Identify which cell holds the provided text, then report its [X, Y] central coordinate. 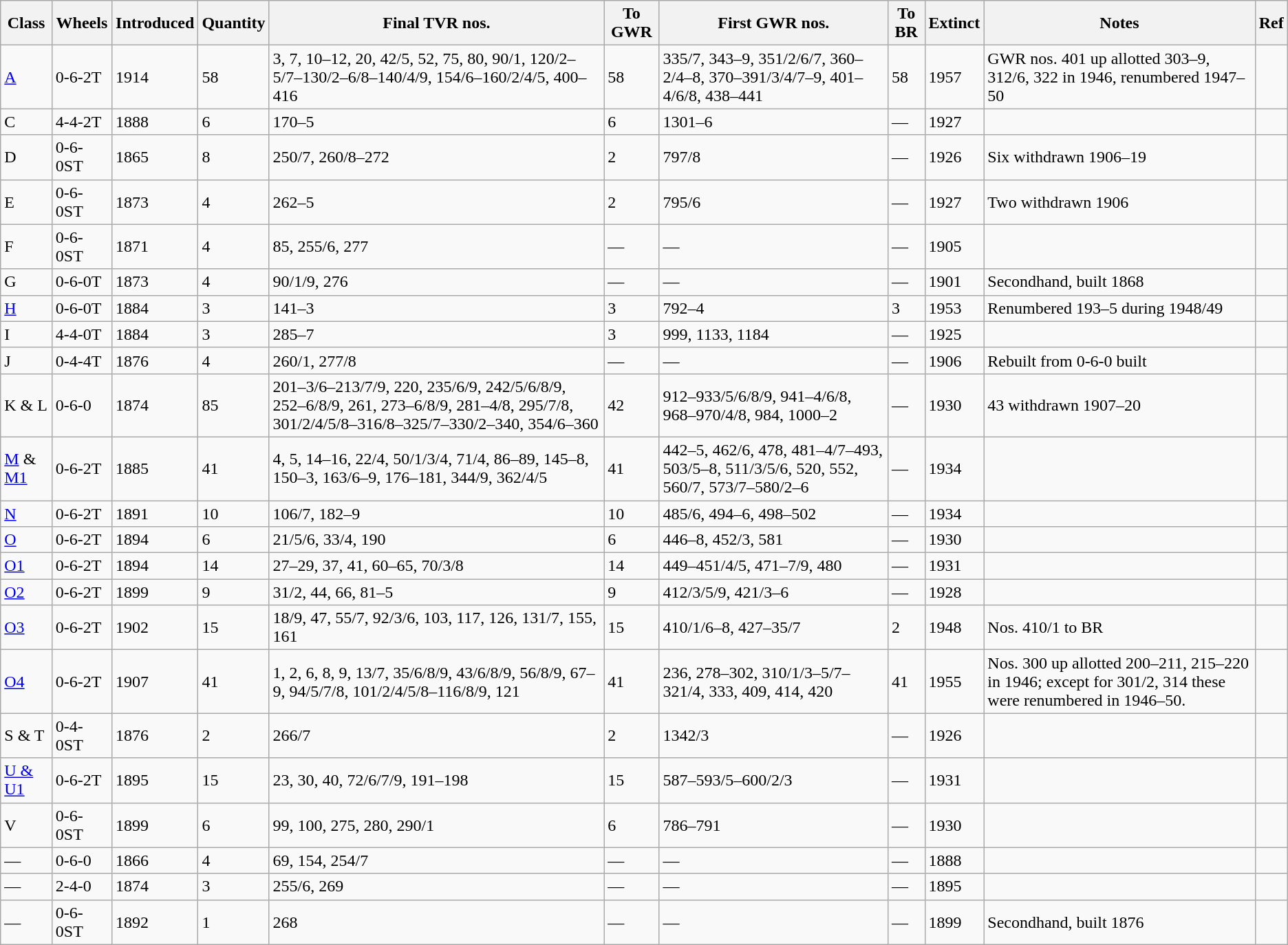
0-4-0ST [81, 736]
43 withdrawn 1907–20 [1119, 405]
O [26, 540]
To GWR [632, 23]
797/8 [773, 157]
285–7 [436, 334]
Nos. 410/1 to BR [1119, 627]
412/3/5/9, 421/3–6 [773, 592]
O4 [26, 682]
O1 [26, 566]
42 [632, 405]
Introduced [155, 23]
1914 [155, 77]
U & U1 [26, 780]
G [26, 282]
Secondhand, built 1876 [1119, 922]
Ref [1271, 23]
255/6, 269 [436, 887]
106/7, 182–9 [436, 514]
85 [234, 405]
1871 [155, 246]
31/2, 44, 66, 81–5 [436, 592]
D [26, 157]
786–791 [773, 825]
266/7 [436, 736]
Wheels [81, 23]
F [26, 246]
GWR nos. 401 up allotted 303–9, 312/6, 322 in 1946, renumbered 1947–50 [1119, 77]
3, 7, 10–12, 20, 42/5, 52, 75, 80, 90/1, 120/2–5/7–130/2–6/8–140/4/9, 154/6–160/2/4/5, 400–416 [436, 77]
1 [234, 922]
27–29, 37, 41, 60–65, 70/3/8 [436, 566]
Renumbered 193–5 during 1948/49 [1119, 308]
Two withdrawn 1906 [1119, 202]
1948 [954, 627]
S & T [26, 736]
170–5 [436, 122]
Class [26, 23]
792–4 [773, 308]
912–933/5/6/8/9, 941–4/6/8, 968–970/4/8, 984, 1000–2 [773, 405]
335/7, 343–9, 351/2/6/7, 360–2/4–8, 370–391/3/4/7–9, 401–4/6/8, 438–441 [773, 77]
1906 [954, 360]
236, 278–302, 310/1/3–5/7–321/4, 333, 409, 414, 420 [773, 682]
21/5/6, 33/4, 190 [436, 540]
587–593/5–600/2/3 [773, 780]
250/7, 260/8–272 [436, 157]
Six withdrawn 1906–19 [1119, 157]
442–5, 462/6, 478, 481–4/7–493, 503/5–8, 511/3/5/6, 520, 552, 560/7, 573/7–580/2–6 [773, 468]
O2 [26, 592]
O3 [26, 627]
90/1/9, 276 [436, 282]
1885 [155, 468]
141–3 [436, 308]
E [26, 202]
795/6 [773, 202]
I [26, 334]
Extinct [954, 23]
H [26, 308]
1866 [155, 860]
262–5 [436, 202]
J [26, 360]
First GWR nos. [773, 23]
85, 255/6, 277 [436, 246]
1902 [155, 627]
8 [234, 157]
1, 2, 6, 8, 9, 13/7, 35/6/8/9, 43/6/8/9, 56/8/9, 67–9, 94/5/7/8, 101/2/4/5/8–116/8/9, 121 [436, 682]
1891 [155, 514]
M & M1 [26, 468]
4-4-0T [81, 334]
201–3/6–213/7/9, 220, 235/6/9, 242/5/6/8/9, 252–6/8/9, 261, 273–6/8/9, 281–4/8, 295/7/8, 301/2/4/5/8–316/8–325/7–330/2–340, 354/6–360 [436, 405]
1905 [954, 246]
C [26, 122]
4, 5, 14–16, 22/4, 50/1/3/4, 71/4, 86–89, 145–8, 150–3, 163/6–9, 176–181, 344/9, 362/4/5 [436, 468]
18/9, 47, 55/7, 92/3/6, 103, 117, 126, 131/7, 155, 161 [436, 627]
Quantity [234, 23]
1907 [155, 682]
Secondhand, built 1868 [1119, 282]
V [26, 825]
485/6, 494–6, 498–502 [773, 514]
1955 [954, 682]
99, 100, 275, 280, 290/1 [436, 825]
A [26, 77]
To BR [906, 23]
Final TVR nos. [436, 23]
449–451/4/5, 471–7/9, 480 [773, 566]
Nos. 300 up allotted 200–211, 215–220 in 1946; except for 301/2, 314 these were renumbered in 1946–50. [1119, 682]
2-4-0 [81, 887]
1901 [954, 282]
1957 [954, 77]
Notes [1119, 23]
1865 [155, 157]
999, 1133, 1184 [773, 334]
410/1/6–8, 427–35/7 [773, 627]
K & L [26, 405]
4-4-2T [81, 122]
1892 [155, 922]
23, 30, 40, 72/6/7/9, 191–198 [436, 780]
1301–6 [773, 122]
Rebuilt from 0-6-0 built [1119, 360]
1928 [954, 592]
69, 154, 254/7 [436, 860]
1925 [954, 334]
1342/3 [773, 736]
260/1, 277/8 [436, 360]
0-4-4T [81, 360]
1953 [954, 308]
268 [436, 922]
N [26, 514]
446–8, 452/3, 581 [773, 540]
